Extract the [x, y] coordinate from the center of the cell holding the provided text.  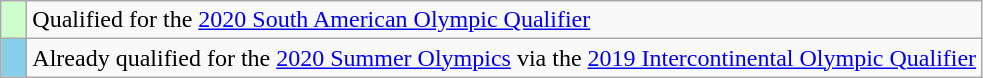
Already qualified for the 2020 Summer Olympics via the 2019 Intercontinental Olympic Qualifier [504, 58]
Qualified for the 2020 South American Olympic Qualifier [504, 20]
